Provide the [X, Y] coordinate of the cell's center where the given text is located.  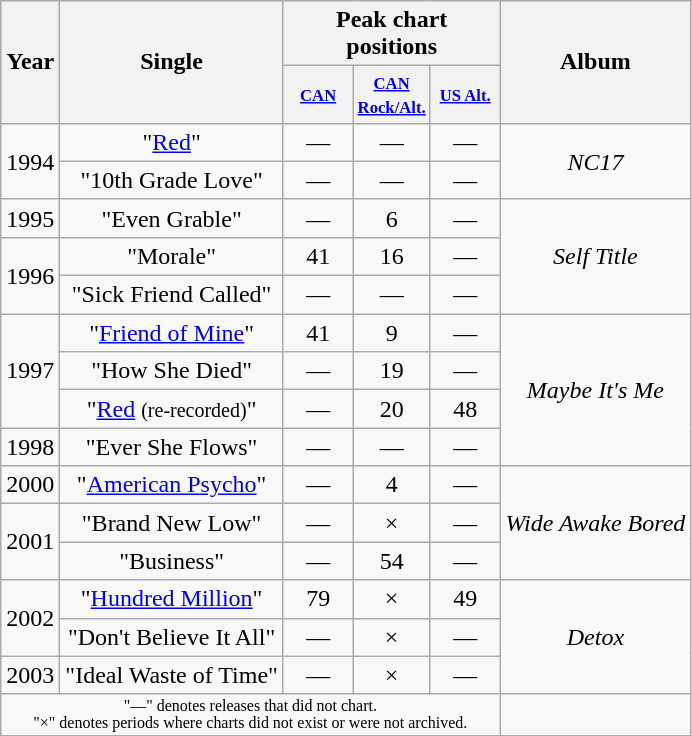
4 [392, 485]
"Don't Believe It All" [172, 637]
Wide Awake Bored [596, 523]
"Ever She Flows" [172, 447]
19 [392, 371]
"Brand New Low" [172, 523]
6 [392, 218]
2002 [30, 618]
2003 [30, 675]
Maybe It's Me [596, 390]
Album [596, 62]
"Red (re-recorded)" [172, 409]
"How She Died" [172, 371]
79 [318, 599]
CAN Rock/Alt. [392, 94]
Year [30, 62]
1997 [30, 371]
"Friend of Mine" [172, 333]
"Even Grable" [172, 218]
"Red" [172, 142]
Peak chart positions [391, 34]
Single [172, 62]
CAN [318, 94]
Self Title [596, 256]
16 [392, 256]
"Ideal Waste of Time" [172, 675]
1995 [30, 218]
"Business" [172, 561]
9 [392, 333]
"Morale" [172, 256]
1998 [30, 447]
1996 [30, 275]
NC17 [596, 161]
"Hundred Million" [172, 599]
Detox [596, 637]
1994 [30, 161]
"—" denotes releases that did not chart."×" denotes periods where charts did not exist or were not archived. [250, 714]
"Sick Friend Called" [172, 295]
US Alt. [464, 94]
2000 [30, 485]
"10th Grade Love" [172, 180]
49 [464, 599]
"American Psycho" [172, 485]
48 [464, 409]
2001 [30, 542]
54 [392, 561]
20 [392, 409]
